Find where the given text appears and provide that cell's center as (x, y) coordinate. 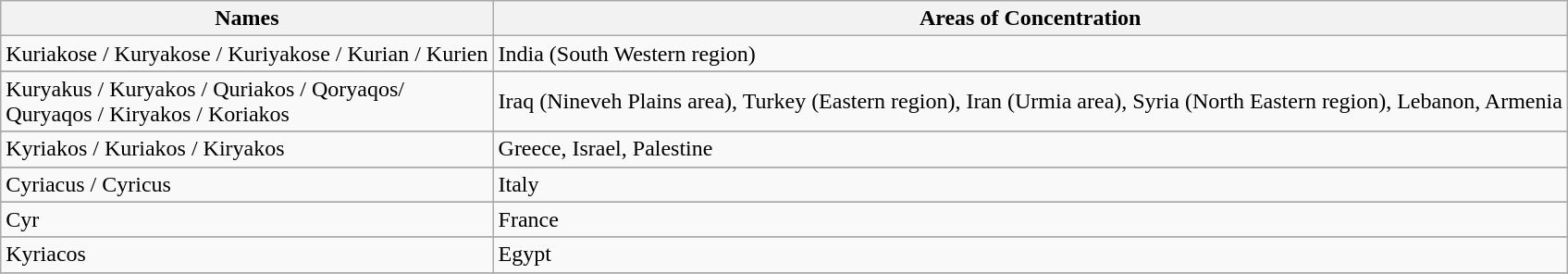
India (South Western region) (1031, 54)
Kuryakus / Kuryakos / Quriakos / Qoryaqos/Quryaqos / Kiryakos / Koriakos (247, 102)
Cyr (247, 219)
Cyriacus / Cyricus (247, 184)
Italy (1031, 184)
Names (247, 19)
Greece, Israel, Palestine (1031, 149)
Kyriakos / Kuriakos / Kiryakos (247, 149)
Kyriacos (247, 255)
Egypt (1031, 255)
Iraq (Nineveh Plains area), Turkey (Eastern region), Iran (Urmia area), Syria (North Eastern region), Lebanon, Armenia (1031, 102)
Kuriakose / Kuryakose / Kuriyakose / Kurian / Kurien (247, 54)
France (1031, 219)
Areas of Concentration (1031, 19)
